Detect which cell encompasses the target text, then output its (X, Y) center coordinate. 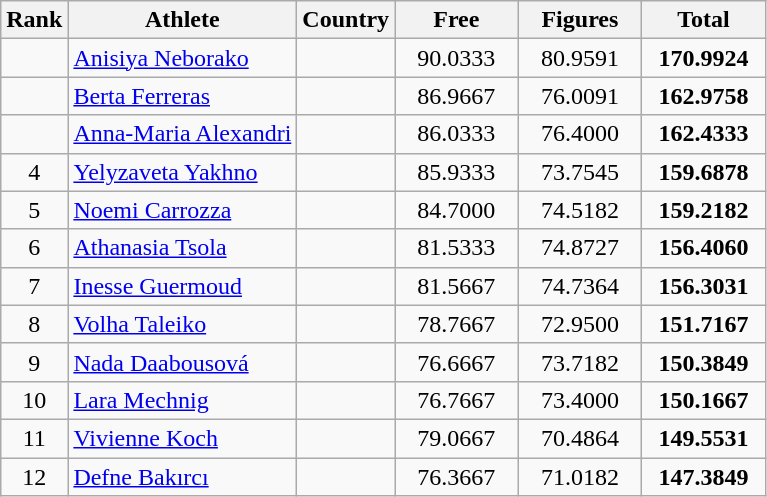
76.6667 (457, 362)
156.3031 (704, 286)
150.1667 (704, 400)
12 (34, 477)
72.9500 (580, 324)
90.0333 (457, 58)
Free (457, 20)
Anna-Maria Alexandri (182, 134)
Rank (34, 20)
84.7000 (457, 210)
76.0091 (580, 96)
Berta Ferreras (182, 96)
Country (346, 20)
8 (34, 324)
76.3667 (457, 477)
Vivienne Koch (182, 438)
4 (34, 172)
79.0667 (457, 438)
159.2182 (704, 210)
162.9758 (704, 96)
Athanasia Tsola (182, 248)
76.4000 (580, 134)
78.7667 (457, 324)
74.5182 (580, 210)
7 (34, 286)
Athlete (182, 20)
9 (34, 362)
73.7545 (580, 172)
147.3849 (704, 477)
76.7667 (457, 400)
81.5667 (457, 286)
86.9667 (457, 96)
10 (34, 400)
6 (34, 248)
11 (34, 438)
85.9333 (457, 172)
149.5531 (704, 438)
Total (704, 20)
Lara Mechnig (182, 400)
Yelyzaveta Yakhno (182, 172)
Inesse Guermoud (182, 286)
156.4060 (704, 248)
162.4333 (704, 134)
151.7167 (704, 324)
70.4864 (580, 438)
5 (34, 210)
150.3849 (704, 362)
Anisiya Neborako (182, 58)
71.0182 (580, 477)
74.8727 (580, 248)
Volha Taleiko (182, 324)
80.9591 (580, 58)
159.6878 (704, 172)
170.9924 (704, 58)
86.0333 (457, 134)
Nada Daabousová (182, 362)
73.4000 (580, 400)
Defne Bakırcı (182, 477)
73.7182 (580, 362)
74.7364 (580, 286)
Noemi Carrozza (182, 210)
81.5333 (457, 248)
Figures (580, 20)
